Return the (x, y) coordinate for the center point of the cell that contains the specified text.  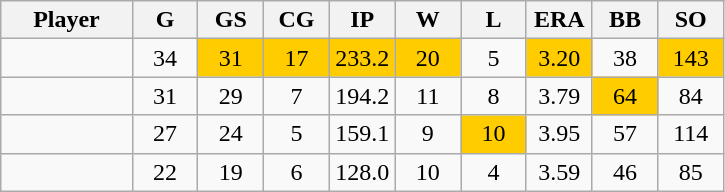
11 (428, 96)
GS (231, 20)
Player (66, 20)
3.95 (559, 134)
SO (691, 20)
57 (625, 134)
W (428, 20)
24 (231, 134)
17 (297, 58)
IP (362, 20)
143 (691, 58)
3.20 (559, 58)
L (494, 20)
64 (625, 96)
27 (165, 134)
CG (297, 20)
159.1 (362, 134)
84 (691, 96)
114 (691, 134)
7 (297, 96)
6 (297, 172)
194.2 (362, 96)
22 (165, 172)
8 (494, 96)
38 (625, 58)
ERA (559, 20)
85 (691, 172)
233.2 (362, 58)
3.79 (559, 96)
9 (428, 134)
19 (231, 172)
4 (494, 172)
G (165, 20)
128.0 (362, 172)
3.59 (559, 172)
BB (625, 20)
46 (625, 172)
29 (231, 96)
20 (428, 58)
34 (165, 58)
